Return [x, y] of the center of cell containing provided text 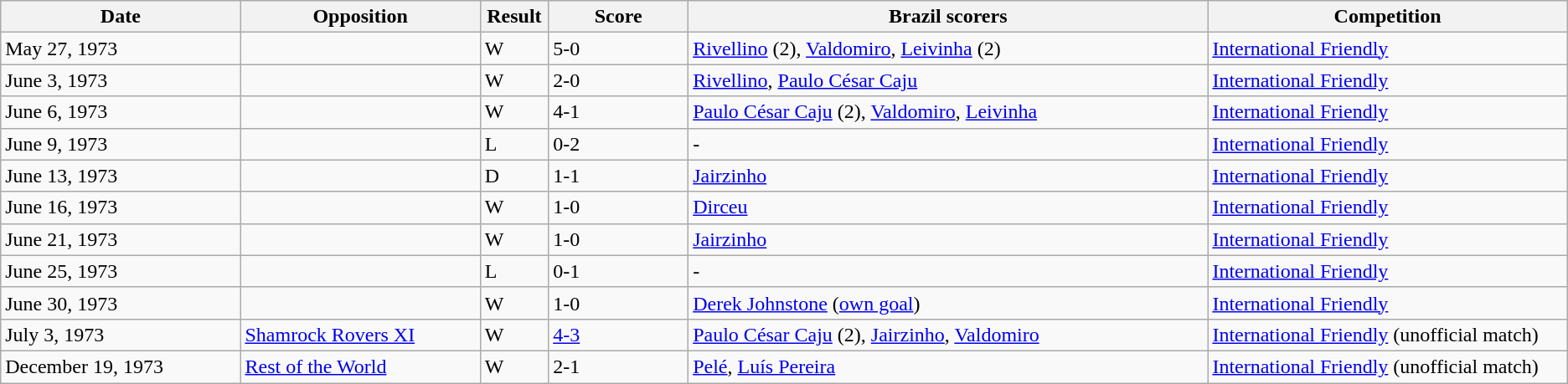
Rivellino (2), Valdomiro, Leivinha (2) [948, 49]
D [514, 176]
Brazil scorers [948, 17]
Competition [1387, 17]
June 9, 1973 [121, 144]
Dirceu [948, 207]
5-0 [618, 49]
Date [121, 17]
June 3, 1973 [121, 80]
4-3 [618, 335]
Rest of the World [360, 366]
1-1 [618, 176]
0-1 [618, 271]
2-0 [618, 80]
Result [514, 17]
Opposition [360, 17]
Score [618, 17]
Shamrock Rovers XI [360, 335]
June 21, 1973 [121, 239]
Paulo César Caju (2), Valdomiro, Leivinha [948, 112]
0-2 [618, 144]
2-1 [618, 366]
June 25, 1973 [121, 271]
Derek Johnstone (own goal) [948, 303]
December 19, 1973 [121, 366]
July 3, 1973 [121, 335]
June 16, 1973 [121, 207]
May 27, 1973 [121, 49]
Rivellino, Paulo César Caju [948, 80]
4-1 [618, 112]
June 13, 1973 [121, 176]
Paulo César Caju (2), Jairzinho, Valdomiro [948, 335]
June 30, 1973 [121, 303]
June 6, 1973 [121, 112]
Pelé, Luís Pereira [948, 366]
